Determine the (X, Y) coordinate at the center of the cell enclosing the given text.  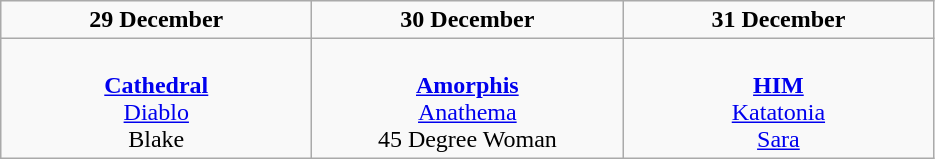
29 December (156, 20)
30 December (468, 20)
31 December (778, 20)
Cathedral Diablo Blake (156, 98)
Amorphis Anathema 45 Degree Woman (468, 98)
HIM Katatonia Sara (778, 98)
